Output the (x, y) coordinate of the center of the cell containing the given text.  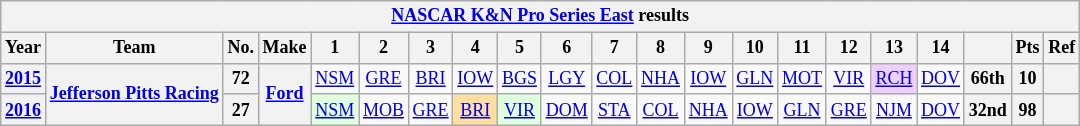
6 (566, 48)
72 (240, 78)
No. (240, 48)
27 (240, 110)
2015 (24, 78)
4 (476, 48)
2 (384, 48)
DOM (566, 110)
NJM (894, 110)
66th (988, 78)
Pts (1028, 48)
98 (1028, 110)
5 (520, 48)
3 (430, 48)
NASCAR K&N Pro Series East results (540, 16)
13 (894, 48)
7 (614, 48)
RCH (894, 78)
2016 (24, 110)
MOT (802, 78)
STA (614, 110)
Ford (284, 94)
Year (24, 48)
8 (661, 48)
Team (134, 48)
Jefferson Pitts Racing (134, 94)
1 (335, 48)
11 (802, 48)
14 (941, 48)
Ref (1062, 48)
BGS (520, 78)
LGY (566, 78)
Make (284, 48)
32nd (988, 110)
12 (848, 48)
MOB (384, 110)
9 (708, 48)
